Scan for the cell matching the given text and deliver its [X, Y] coordinate at center. 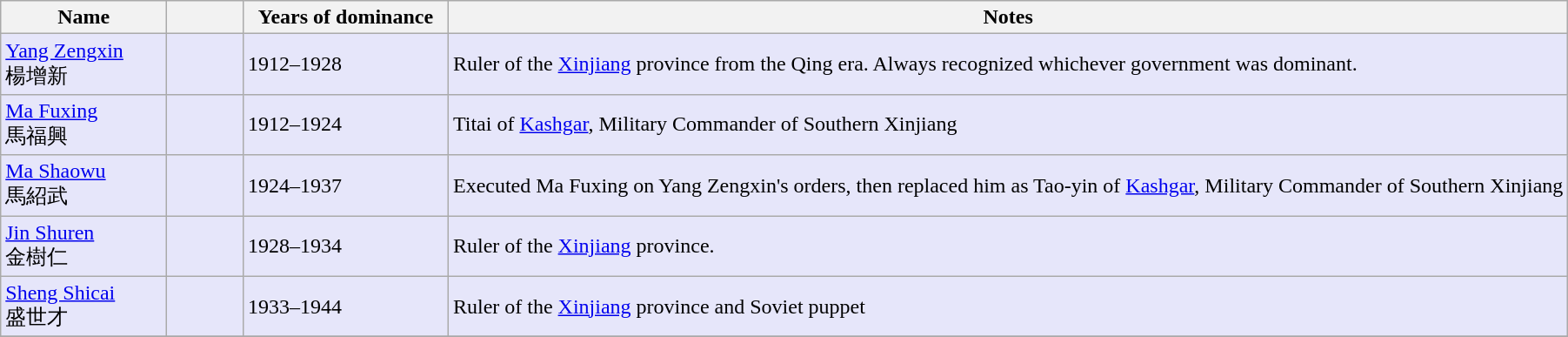
Notes [1007, 17]
Ruler of the Xinjiang province. [1007, 246]
Name [83, 17]
1933–1944 [345, 307]
Executed Ma Fuxing on Yang Zengxin's orders, then replaced him as Tao-yin of Kashgar, Military Commander of Southern Xinjiang [1007, 185]
Ruler of the Xinjiang province from the Qing era. Always recognized whichever government was dominant. [1007, 64]
Years of dominance [345, 17]
Ma Fuxing馬福興 [83, 125]
1928–1934 [345, 246]
Jin Shuren金樹仁 [83, 246]
1924–1937 [345, 185]
Ruler of the Xinjiang province and Soviet puppet [1007, 307]
1912–1928 [345, 64]
Titai of Kashgar, Military Commander of Southern Xinjiang [1007, 125]
Sheng Shicai盛世才 [83, 307]
Yang Zengxin楊增新 [83, 64]
1912–1924 [345, 125]
Ma Shaowu馬紹武 [83, 185]
